Return the (X, Y) coordinate for the center point of the cell that contains the specified text.  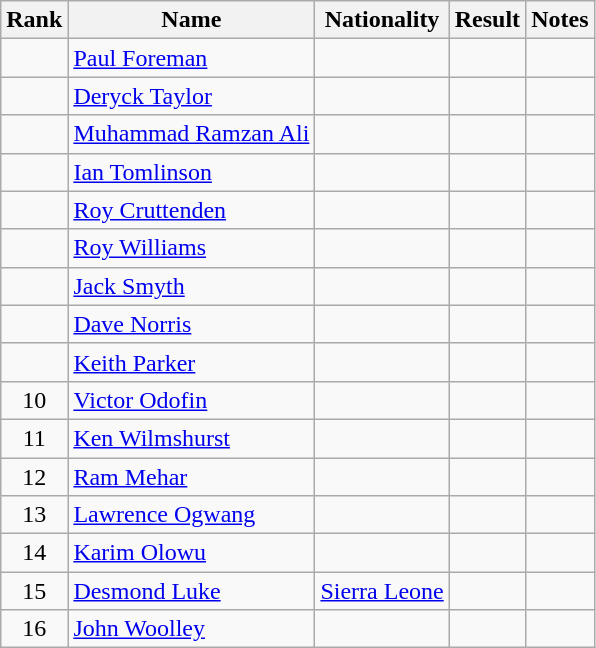
Nationality (382, 20)
John Woolley (192, 629)
Rank (34, 20)
14 (34, 553)
Roy Cruttenden (192, 210)
Paul Foreman (192, 58)
Dave Norris (192, 324)
16 (34, 629)
Karim Olowu (192, 553)
13 (34, 515)
Ram Mehar (192, 477)
Sierra Leone (382, 591)
Ian Tomlinson (192, 172)
Keith Parker (192, 362)
Muhammad Ramzan Ali (192, 134)
15 (34, 591)
Deryck Taylor (192, 96)
Jack Smyth (192, 286)
Ken Wilmshurst (192, 438)
Roy Williams (192, 248)
12 (34, 477)
Lawrence Ogwang (192, 515)
Victor Odofin (192, 400)
10 (34, 400)
11 (34, 438)
Result (487, 20)
Notes (560, 20)
Name (192, 20)
Desmond Luke (192, 591)
